Search for the cell housing the specified text and yield its (X, Y) center coordinate. 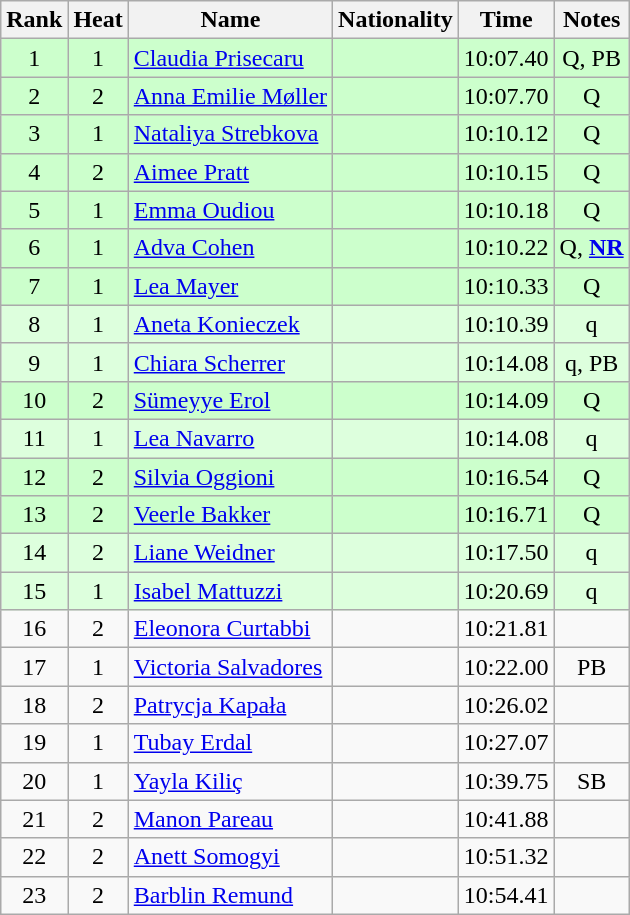
10:14.09 (506, 400)
Silvia Oggioni (230, 477)
Barblin Remund (230, 895)
10:21.81 (506, 629)
10:41.88 (506, 819)
Nationality (396, 20)
10:10.39 (506, 324)
3 (34, 134)
13 (34, 515)
21 (34, 819)
18 (34, 705)
17 (34, 667)
Adva Cohen (230, 248)
11 (34, 438)
Liane Weidner (230, 553)
Aimee Pratt (230, 172)
10:10.15 (506, 172)
19 (34, 743)
10:20.69 (506, 591)
10:10.18 (506, 210)
16 (34, 629)
10:07.70 (506, 96)
SB (592, 781)
Manon Pareau (230, 819)
Rank (34, 20)
14 (34, 553)
10:54.41 (506, 895)
PB (592, 667)
Notes (592, 20)
Eleonora Curtabbi (230, 629)
Time (506, 20)
6 (34, 248)
8 (34, 324)
Lea Mayer (230, 286)
22 (34, 857)
10:17.50 (506, 553)
Nataliya Strebkova (230, 134)
Lea Navarro (230, 438)
9 (34, 362)
5 (34, 210)
Heat (98, 20)
15 (34, 591)
10 (34, 400)
4 (34, 172)
Q, NR (592, 248)
10:07.40 (506, 58)
Emma Oudiou (230, 210)
Sümeyye Erol (230, 400)
Claudia Prisecaru (230, 58)
12 (34, 477)
10:39.75 (506, 781)
Q, PB (592, 58)
Name (230, 20)
Tubay Erdal (230, 743)
Veerle Bakker (230, 515)
Isabel Mattuzzi (230, 591)
10:10.33 (506, 286)
Anna Emilie Møller (230, 96)
10:27.07 (506, 743)
7 (34, 286)
23 (34, 895)
Patrycja Kapała (230, 705)
20 (34, 781)
10:22.00 (506, 667)
10:10.22 (506, 248)
Chiara Scherrer (230, 362)
Anett Somogyi (230, 857)
10:51.32 (506, 857)
Aneta Konieczek (230, 324)
Victoria Salvadores (230, 667)
Yayla Kiliç (230, 781)
q, PB (592, 362)
10:16.54 (506, 477)
10:10.12 (506, 134)
10:16.71 (506, 515)
10:26.02 (506, 705)
